Pinpoint the cell where the given text exists, returning its [x, y] midpoint coordinate. 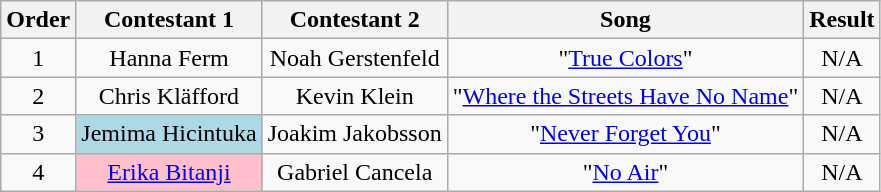
1 [38, 58]
3 [38, 134]
Noah Gerstenfeld [354, 58]
4 [38, 172]
Hanna Ferm [169, 58]
Erika Bitanji [169, 172]
"True Colors" [626, 58]
"Never Forget You" [626, 134]
"Where the Streets Have No Name" [626, 96]
Chris Kläfford [169, 96]
Gabriel Cancela [354, 172]
Joakim Jakobsson [354, 134]
Contestant 2 [354, 20]
2 [38, 96]
Order [38, 20]
Contestant 1 [169, 20]
Jemima Hicintuka [169, 134]
"No Air" [626, 172]
Song [626, 20]
Result [842, 20]
Kevin Klein [354, 96]
